Scan for the cell matching the given text and deliver its (X, Y) coordinate at center. 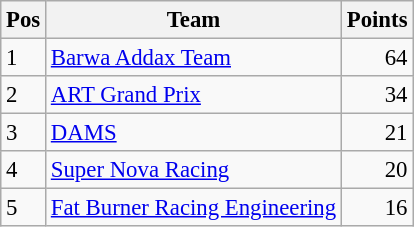
Fat Burner Racing Engineering (194, 208)
64 (376, 58)
34 (376, 95)
5 (24, 208)
Team (194, 20)
DAMS (194, 133)
3 (24, 133)
2 (24, 95)
Barwa Addax Team (194, 58)
Points (376, 20)
21 (376, 133)
20 (376, 170)
Pos (24, 20)
4 (24, 170)
16 (376, 208)
ART Grand Prix (194, 95)
Super Nova Racing (194, 170)
1 (24, 58)
